Pinpoint the cell where the given text exists, returning its (X, Y) midpoint coordinate. 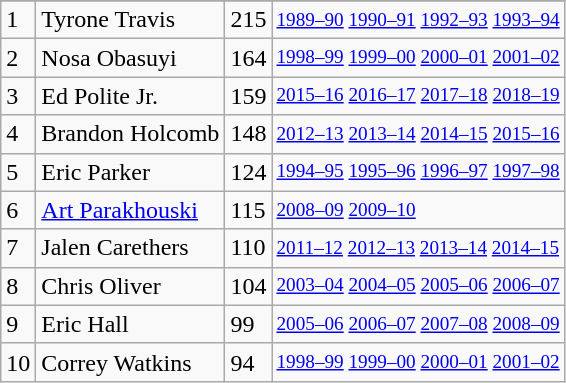
2 (18, 58)
2015–16 2016–17 2017–18 2018–19 (418, 96)
164 (248, 58)
Eric Hall (130, 324)
148 (248, 134)
3 (18, 96)
Tyrone Travis (130, 20)
1989–90 1990–91 1992–93 1993–94 (418, 20)
Brandon Holcomb (130, 134)
2011–12 2012–13 2013–14 2014–15 (418, 248)
5 (18, 172)
Jalen Carethers (130, 248)
8 (18, 286)
1 (18, 20)
2012–13 2013–14 2014–15 2015–16 (418, 134)
Art Parakhouski (130, 210)
4 (18, 134)
6 (18, 210)
7 (18, 248)
Eric Parker (130, 172)
Nosa Obasuyi (130, 58)
99 (248, 324)
9 (18, 324)
104 (248, 286)
10 (18, 362)
159 (248, 96)
2003–04 2004–05 2005–06 2006–07 (418, 286)
115 (248, 210)
Ed Polite Jr. (130, 96)
110 (248, 248)
1994–95 1995–96 1996–97 1997–98 (418, 172)
2005–06 2006–07 2007–08 2008–09 (418, 324)
215 (248, 20)
124 (248, 172)
94 (248, 362)
Correy Watkins (130, 362)
2008–09 2009–10 (418, 210)
Chris Oliver (130, 286)
